Locate the cell with the specified text and output its (x, y) center coordinate. 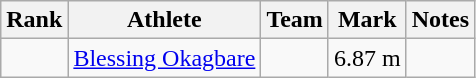
Notes (440, 20)
Rank (34, 20)
Athlete (164, 20)
Mark (367, 20)
Blessing Okagbare (164, 58)
Team (295, 20)
6.87 m (367, 58)
